Find where the given text appears and provide that cell's center as [X, Y] coordinate. 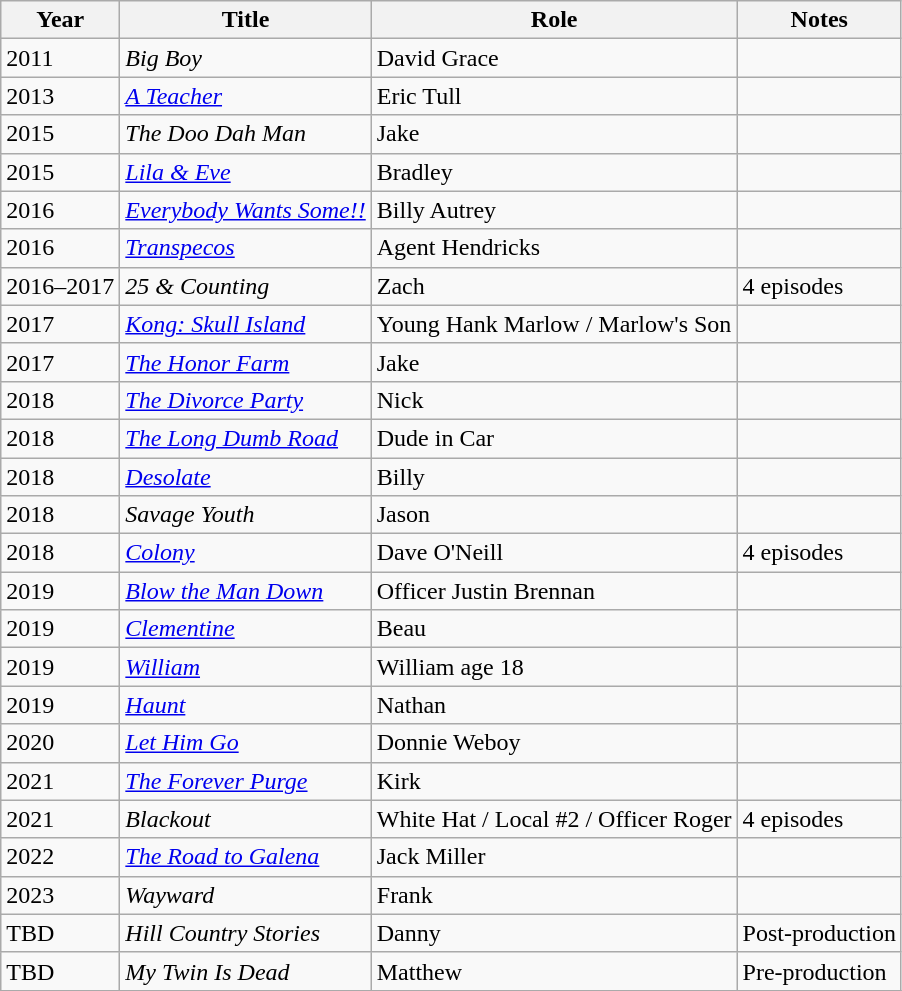
Bradley [554, 172]
Danny [554, 933]
Billy Autrey [554, 210]
Colony [246, 553]
The Honor Farm [246, 362]
Billy [554, 477]
Clementine [246, 629]
Nick [554, 400]
Title [246, 20]
Jack Miller [554, 857]
Wayward [246, 895]
The Doo Dah Man [246, 134]
Transpecos [246, 248]
Eric Tull [554, 96]
Young Hank Marlow / Marlow's Son [554, 324]
Beau [554, 629]
The Long Dumb Road [246, 438]
Savage Youth [246, 515]
2011 [60, 58]
2023 [60, 895]
Big Boy [246, 58]
2013 [60, 96]
Donnie Weboy [554, 743]
Zach [554, 286]
Matthew [554, 971]
David Grace [554, 58]
Everybody Wants Some!! [246, 210]
Haunt [246, 705]
Jason [554, 515]
William [246, 667]
Blackout [246, 819]
Dude in Car [554, 438]
Notes [819, 20]
The Divorce Party [246, 400]
Nathan [554, 705]
2020 [60, 743]
William age 18 [554, 667]
A Teacher [246, 96]
2016–2017 [60, 286]
Hill Country Stories [246, 933]
Dave O'Neill [554, 553]
The Forever Purge [246, 781]
Frank [554, 895]
Lila & Eve [246, 172]
Desolate [246, 477]
My Twin Is Dead [246, 971]
White Hat / Local #2 / Officer Roger [554, 819]
Year [60, 20]
The Road to Galena [246, 857]
Agent Hendricks [554, 248]
Let Him Go [246, 743]
Kirk [554, 781]
Post-production [819, 933]
Officer Justin Brennan [554, 591]
2022 [60, 857]
Role [554, 20]
Pre-production [819, 971]
Blow the Man Down [246, 591]
25 & Counting [246, 286]
Kong: Skull Island [246, 324]
